Return the (X, Y) coordinate for the center point of the cell that contains the specified text.  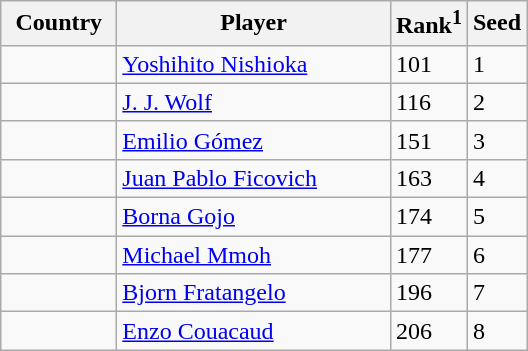
Emilio Gómez (254, 140)
1 (496, 64)
2 (496, 102)
206 (428, 331)
163 (428, 178)
196 (428, 293)
Bjorn Fratangelo (254, 293)
6 (496, 255)
101 (428, 64)
Player (254, 24)
Yoshihito Nishioka (254, 64)
Michael Mmoh (254, 255)
J. J. Wolf (254, 102)
Seed (496, 24)
Rank1 (428, 24)
5 (496, 217)
Country (59, 24)
174 (428, 217)
4 (496, 178)
8 (496, 331)
116 (428, 102)
3 (496, 140)
177 (428, 255)
Juan Pablo Ficovich (254, 178)
7 (496, 293)
Borna Gojo (254, 217)
151 (428, 140)
Enzo Couacaud (254, 331)
